For the text-containing cell, return its midpoint in (x, y) coordinate format. 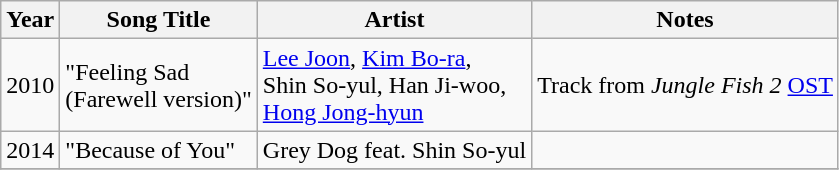
"Because of You" (158, 150)
"Feeling Sad (Farewell version)" (158, 85)
Track from Jungle Fish 2 OST (686, 85)
Notes (686, 20)
2014 (30, 150)
Grey Dog feat. Shin So-yul (394, 150)
Song Title (158, 20)
Artist (394, 20)
Lee Joon, Kim Bo-ra, Shin So-yul, Han Ji-woo, Hong Jong-hyun (394, 85)
2010 (30, 85)
Year (30, 20)
